From the cell containing the given text, extract its center point as (x, y) coordinate. 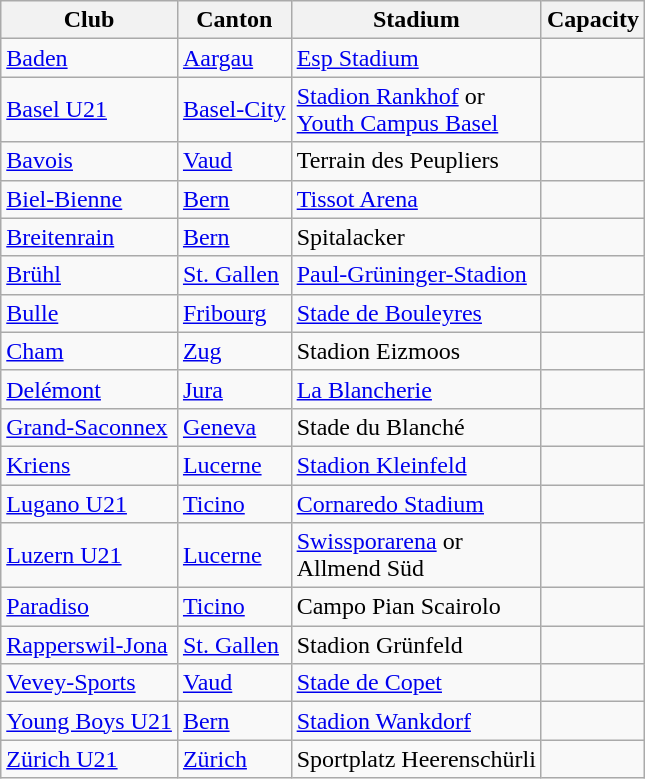
Rapperswil-Jona (90, 645)
Sportplatz Heerenschürli (416, 759)
Campo Pian Scairolo (416, 607)
Zug (234, 351)
Basel-City (234, 110)
Paradiso (90, 607)
Stadion Rankhof orYouth Campus Basel (416, 110)
Stade de Copet (416, 683)
Club (90, 20)
Spitalacker (416, 237)
Cornaredo Stadium (416, 503)
Stadion Wankdorf (416, 721)
Jura (234, 389)
Canton (234, 20)
Brühl (90, 275)
Lugano U21 (90, 503)
Young Boys U21 (90, 721)
Delémont (90, 389)
Tissot Arena (416, 199)
Fribourg (234, 313)
Basel U21 (90, 110)
Stade du Blanché (416, 427)
Geneva (234, 427)
Grand-Saconnex (90, 427)
La Blancherie (416, 389)
Terrain des Peupliers (416, 161)
Cham (90, 351)
Stadium (416, 20)
Stadion Eizmoos (416, 351)
Zürich U21 (90, 759)
Paul-Grüninger-Stadion (416, 275)
Kriens (90, 465)
Zürich (234, 759)
Breitenrain (90, 237)
Luzern U21 (90, 556)
Biel-Bienne (90, 199)
Stade de Bouleyres (416, 313)
Bulle (90, 313)
Stadion Grünfeld (416, 645)
Baden (90, 58)
Swissporarena orAllmend Süd (416, 556)
Stadion Kleinfeld (416, 465)
Capacity (592, 20)
Esp Stadium (416, 58)
Vevey-Sports (90, 683)
Bavois (90, 161)
Aargau (234, 58)
